Provide the (x, y) coordinate of the cell's center where the given text is located.  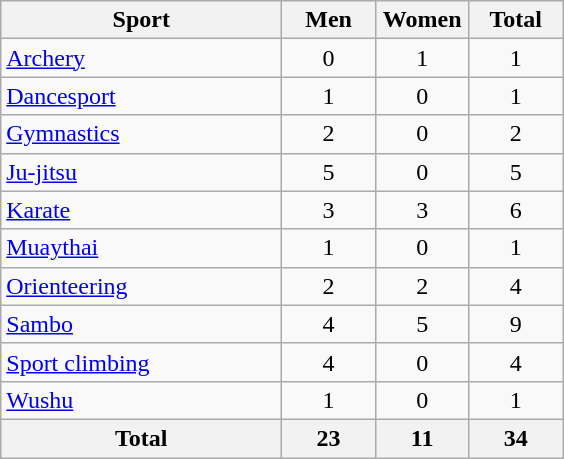
Orienteering (142, 286)
Men (329, 20)
9 (516, 324)
Sport (142, 20)
Ju-jitsu (142, 172)
Karate (142, 210)
Women (422, 20)
Sambo (142, 324)
34 (516, 438)
23 (329, 438)
Gymnastics (142, 134)
11 (422, 438)
Archery (142, 58)
6 (516, 210)
Dancesport (142, 96)
Muaythai (142, 248)
Wushu (142, 400)
Sport climbing (142, 362)
